Capture the cell that displays the provided text and extract its (x, y) central coordinate. 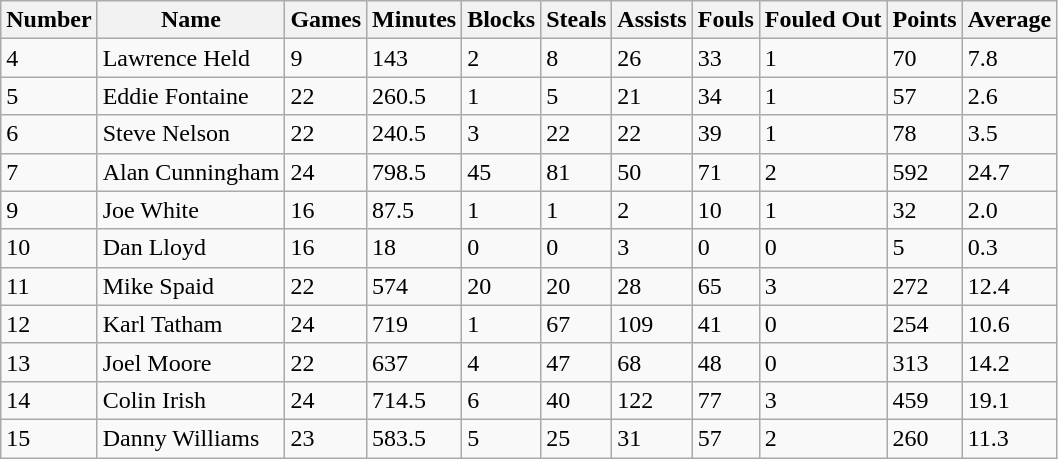
78 (924, 134)
14.2 (1010, 362)
Name (191, 20)
Steals (576, 20)
13 (49, 362)
10.6 (1010, 324)
Games (326, 20)
67 (576, 324)
592 (924, 172)
Fouled Out (823, 20)
47 (576, 362)
32 (924, 210)
24.7 (1010, 172)
70 (924, 58)
254 (924, 324)
Joe White (191, 210)
12.4 (1010, 286)
583.5 (414, 438)
574 (414, 286)
2.6 (1010, 96)
714.5 (414, 400)
77 (726, 400)
Steve Nelson (191, 134)
260 (924, 438)
8 (576, 58)
719 (414, 324)
19.1 (1010, 400)
Assists (652, 20)
Karl Tatham (191, 324)
109 (652, 324)
81 (576, 172)
26 (652, 58)
15 (49, 438)
39 (726, 134)
7.8 (1010, 58)
28 (652, 286)
Joel Moore (191, 362)
7 (49, 172)
33 (726, 58)
272 (924, 286)
31 (652, 438)
Lawrence Held (191, 58)
11 (49, 286)
Alan Cunningham (191, 172)
Average (1010, 20)
12 (49, 324)
Dan Lloyd (191, 248)
Minutes (414, 20)
71 (726, 172)
65 (726, 286)
240.5 (414, 134)
25 (576, 438)
41 (726, 324)
21 (652, 96)
45 (502, 172)
798.5 (414, 172)
23 (326, 438)
11.3 (1010, 438)
637 (414, 362)
87.5 (414, 210)
Points (924, 20)
122 (652, 400)
48 (726, 362)
Mike Spaid (191, 286)
Blocks (502, 20)
50 (652, 172)
Danny Williams (191, 438)
14 (49, 400)
40 (576, 400)
260.5 (414, 96)
313 (924, 362)
Number (49, 20)
18 (414, 248)
Eddie Fontaine (191, 96)
3.5 (1010, 134)
0.3 (1010, 248)
68 (652, 362)
459 (924, 400)
143 (414, 58)
Colin Irish (191, 400)
Fouls (726, 20)
2.0 (1010, 210)
34 (726, 96)
